From the cell containing the given text, extract its center point as (X, Y) coordinate. 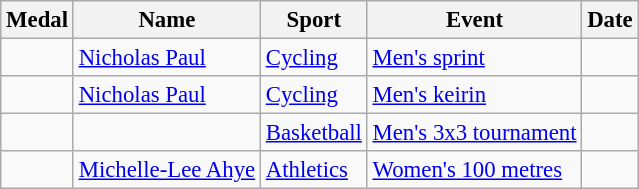
Men's keirin (474, 95)
Event (474, 20)
Name (166, 20)
Athletics (314, 170)
Women's 100 metres (474, 170)
Men's 3x3 tournament (474, 133)
Medal (38, 20)
Sport (314, 20)
Basketball (314, 133)
Michelle-Lee Ahye (166, 170)
Men's sprint (474, 58)
Date (610, 20)
